Locate the cell with the specified text and output its [X, Y] center coordinate. 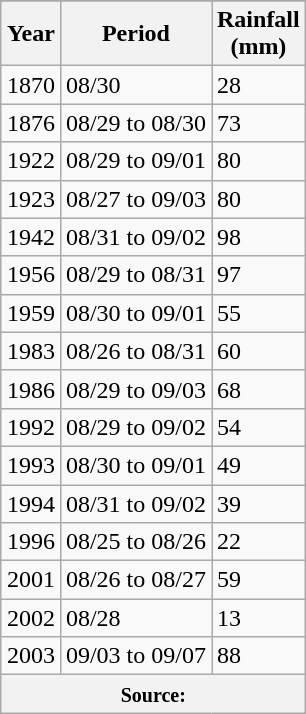
08/27 to 09/03 [136, 199]
2001 [30, 580]
1983 [30, 351]
1992 [30, 427]
08/25 to 08/26 [136, 542]
08/29 to 09/02 [136, 427]
1870 [30, 85]
2002 [30, 618]
49 [259, 465]
98 [259, 237]
1959 [30, 313]
1994 [30, 503]
28 [259, 85]
Source: [153, 694]
59 [259, 580]
08/29 to 08/31 [136, 275]
2003 [30, 656]
55 [259, 313]
54 [259, 427]
08/26 to 08/31 [136, 351]
39 [259, 503]
1923 [30, 199]
08/29 to 09/03 [136, 389]
1942 [30, 237]
08/28 [136, 618]
08/29 to 08/30 [136, 123]
1956 [30, 275]
08/29 to 09/01 [136, 161]
73 [259, 123]
1876 [30, 123]
Year [30, 34]
68 [259, 389]
1993 [30, 465]
08/30 [136, 85]
Period [136, 34]
13 [259, 618]
22 [259, 542]
1996 [30, 542]
09/03 to 09/07 [136, 656]
1922 [30, 161]
Rainfall(mm) [259, 34]
08/26 to 08/27 [136, 580]
88 [259, 656]
60 [259, 351]
1986 [30, 389]
97 [259, 275]
